Extract the (x, y) coordinate from the center of the cell holding the provided text.  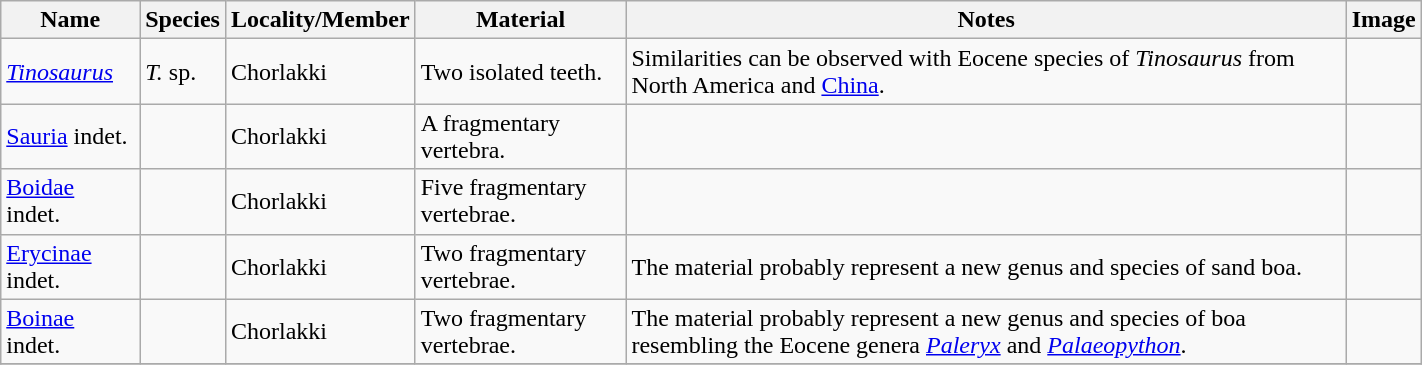
The material probably represent a new genus and species of sand boa. (986, 266)
Material (520, 20)
Name (70, 20)
Notes (986, 20)
Image (1384, 20)
The material probably represent a new genus and species of boa resembling the Eocene genera Paleryx and Palaeopython. (986, 332)
Tinosaurus (70, 72)
Erycinae indet. (70, 266)
Boidae indet. (70, 202)
Five fragmentary vertebrae. (520, 202)
Sauria indet. (70, 136)
Two isolated teeth. (520, 72)
Similarities can be observed with Eocene species of Tinosaurus from North America and China. (986, 72)
T. sp. (183, 72)
Species (183, 20)
A fragmentary vertebra. (520, 136)
Boinae indet. (70, 332)
Locality/Member (320, 20)
